Extract the [X, Y] coordinate from the center of the cell holding the provided text.  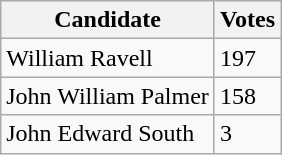
3 [247, 134]
158 [247, 96]
Votes [247, 20]
William Ravell [108, 58]
197 [247, 58]
John Edward South [108, 134]
John William Palmer [108, 96]
Candidate [108, 20]
